Return the [X, Y] coordinate for the center point of the cell that contains the specified text.  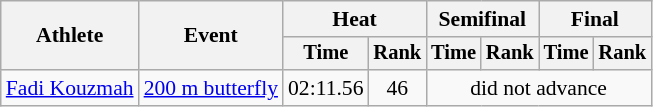
Heat [354, 19]
Final [595, 19]
46 [397, 88]
Event [211, 36]
Semifinal [482, 19]
02:11.56 [326, 88]
Athlete [70, 36]
did not advance [538, 88]
Fadi Kouzmah [70, 88]
200 m butterfly [211, 88]
